From the cell containing the given text, extract its center point as (x, y) coordinate. 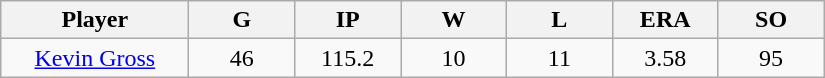
G (242, 20)
10 (454, 58)
95 (771, 58)
L (559, 20)
11 (559, 58)
IP (348, 20)
Kevin Gross (95, 58)
3.58 (665, 58)
115.2 (348, 58)
Player (95, 20)
46 (242, 58)
W (454, 20)
ERA (665, 20)
SO (771, 20)
